Locate the cell with the specified text and output its (x, y) center coordinate. 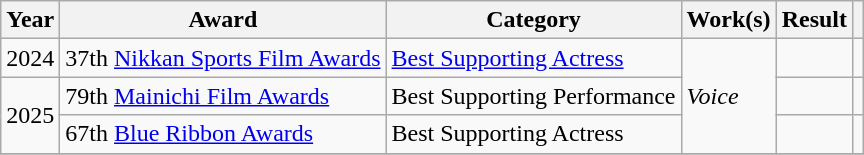
Category (534, 20)
79th Mainichi Film Awards (223, 96)
Year (30, 20)
2025 (30, 115)
Voice (728, 96)
Best Supporting Performance (534, 96)
Result (814, 20)
Work(s) (728, 20)
Award (223, 20)
37th Nikkan Sports Film Awards (223, 58)
67th Blue Ribbon Awards (223, 134)
2024 (30, 58)
